Output the [X, Y] coordinate of the center of the cell containing the given text.  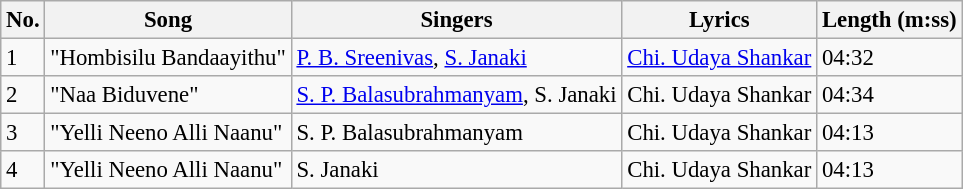
Lyrics [720, 20]
1 [23, 58]
Song [168, 20]
2 [23, 95]
Length (m:ss) [890, 20]
4 [23, 170]
S. P. Balasubrahmanyam [456, 133]
No. [23, 20]
3 [23, 133]
S. Janaki [456, 170]
"Hombisilu Bandaayithu" [168, 58]
04:34 [890, 95]
04:32 [890, 58]
Singers [456, 20]
"Naa Biduvene" [168, 95]
P. B. Sreenivas, S. Janaki [456, 58]
S. P. Balasubrahmanyam, S. Janaki [456, 95]
